Determine the (X, Y) coordinate at the center of the cell enclosing the given text.  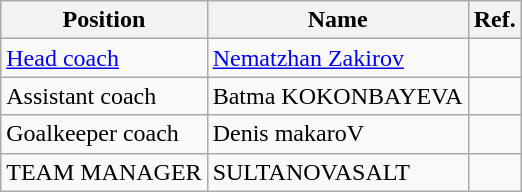
Batma KOKONBAYEVA (338, 96)
Nematzhan Zakirov (338, 58)
Name (338, 20)
Ref. (494, 20)
Denis makaroV (338, 134)
SULTANOVASALT (338, 172)
Goalkeeper coach (104, 134)
Head coach (104, 58)
Position (104, 20)
TEAM MANAGER (104, 172)
Assistant coach (104, 96)
